Find where the given text appears and provide that cell's center as [X, Y] coordinate. 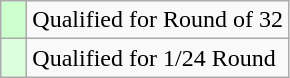
Qualified for 1/24 Round [158, 58]
Qualified for Round of 32 [158, 20]
